Return (x, y) of the center of cell containing provided text 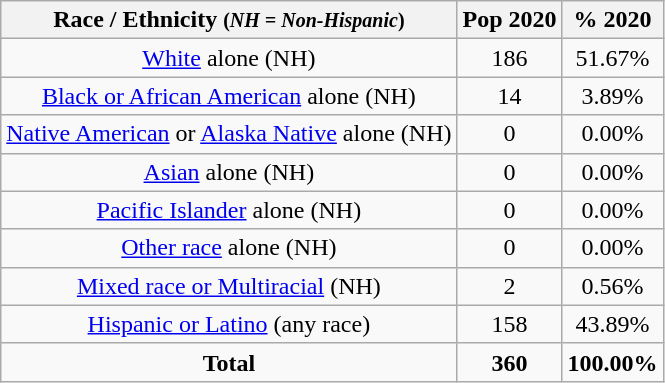
51.67% (612, 58)
Black or African American alone (NH) (229, 96)
14 (510, 96)
% 2020 (612, 20)
Hispanic or Latino (any race) (229, 324)
3.89% (612, 96)
360 (510, 362)
Pop 2020 (510, 20)
0.56% (612, 286)
Pacific Islander alone (NH) (229, 210)
Total (229, 362)
Other race alone (NH) (229, 248)
Race / Ethnicity (NH = Non-Hispanic) (229, 20)
Native American or Alaska Native alone (NH) (229, 134)
43.89% (612, 324)
158 (510, 324)
Asian alone (NH) (229, 172)
Mixed race or Multiracial (NH) (229, 286)
100.00% (612, 362)
2 (510, 286)
186 (510, 58)
White alone (NH) (229, 58)
